From the cell containing the given text, extract its center point as [X, Y] coordinate. 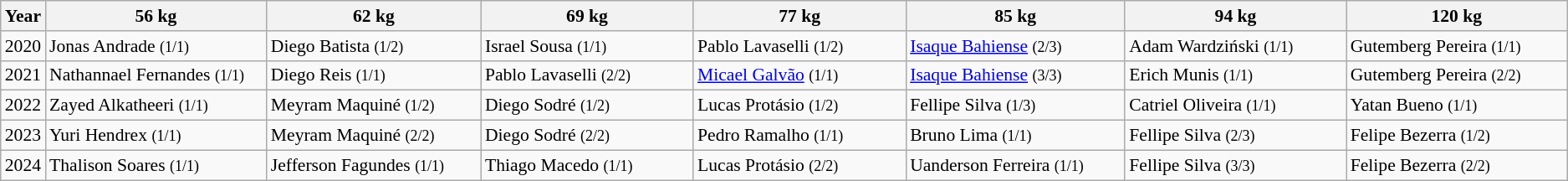
Erich Munis (1/1) [1235, 75]
85 kg [1015, 16]
Meyram Maquiné (2/2) [374, 136]
Diego Batista (1/2) [374, 46]
Catriel Oliveira (1/1) [1235, 106]
Thalison Soares (1/1) [156, 165]
Pablo Lavaselli (2/2) [587, 75]
Lucas Protásio (2/2) [799, 165]
69 kg [587, 16]
Zayed Alkatheeri (1/1) [156, 106]
Isaque Bahiense (2/3) [1015, 46]
Jonas Andrade (1/1) [156, 46]
Bruno Lima (1/1) [1015, 136]
Meyram Maquiné (1/2) [374, 106]
Uanderson Ferreira (1/1) [1015, 165]
Felipe Bezerra (2/2) [1457, 165]
Gutemberg Pereira (2/2) [1457, 75]
Fellipe Silva (2/3) [1235, 136]
Pedro Ramalho (1/1) [799, 136]
Isaque Bahiense (3/3) [1015, 75]
Fellipe Silva (1/3) [1015, 106]
2020 [23, 46]
120 kg [1457, 16]
Yatan Bueno (1/1) [1457, 106]
Jefferson Fagundes (1/1) [374, 165]
56 kg [156, 16]
62 kg [374, 16]
Micael Galvão (1/1) [799, 75]
94 kg [1235, 16]
77 kg [799, 16]
2021 [23, 75]
Diego Sodré (1/2) [587, 106]
Nathannael Fernandes (1/1) [156, 75]
Yuri Hendrex (1/1) [156, 136]
Gutemberg Pereira (1/1) [1457, 46]
Israel Sousa (1/1) [587, 46]
2023 [23, 136]
Pablo Lavaselli (1/2) [799, 46]
Fellipe Silva (3/3) [1235, 165]
Diego Reis (1/1) [374, 75]
Thiago Macedo (1/1) [587, 165]
Diego Sodré (2/2) [587, 136]
Lucas Protásio (1/2) [799, 106]
Felipe Bezerra (1/2) [1457, 136]
2022 [23, 106]
2024 [23, 165]
Adam Wardziński (1/1) [1235, 46]
Year [23, 16]
